For the text-containing cell, return its midpoint in [x, y] coordinate format. 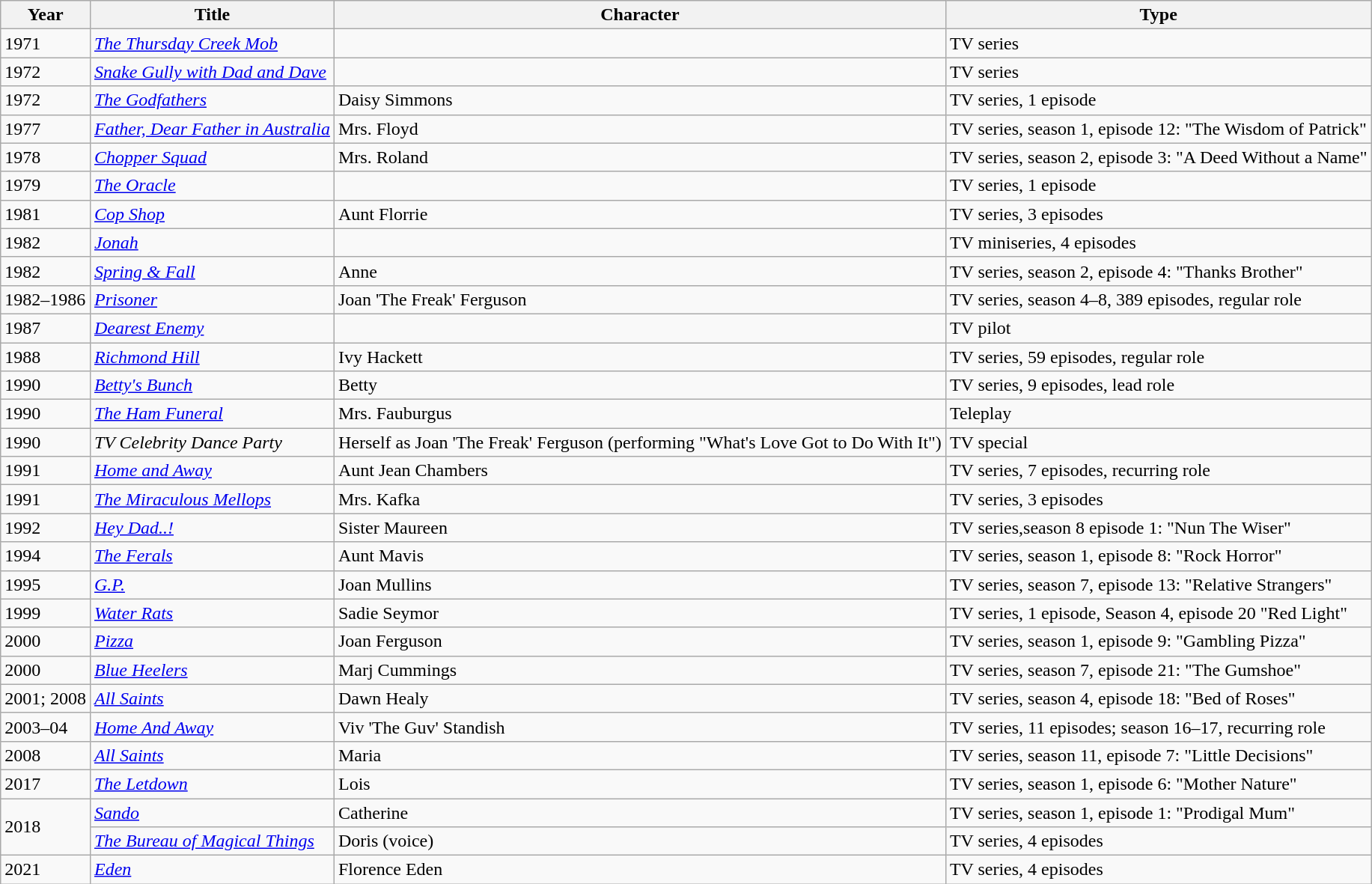
Joan Ferguson [639, 641]
TV series, season 7, episode 13: "Relative Strangers" [1159, 585]
Teleplay [1159, 414]
Herself as Joan 'The Freak' Ferguson (performing "What's Love Got to Do With It") [639, 442]
Eden [212, 870]
TV special [1159, 442]
1977 [46, 129]
Viv 'The Guv' Standish [639, 727]
Cop Shop [212, 214]
2021 [46, 870]
TV series, 59 episodes, regular role [1159, 357]
Water Rats [212, 613]
Catherine [639, 812]
TV series, season 4–8, 389 episodes, regular role [1159, 299]
Mrs. Kafka [639, 499]
TV series, season 1, episode 1: "Prodigal Mum" [1159, 812]
Title [212, 15]
1994 [46, 556]
The Godfathers [212, 100]
TV series, season 11, episode 7: "Little Decisions" [1159, 755]
1992 [46, 528]
The Thursday Creek Mob [212, 43]
The Oracle [212, 186]
Ivy Hackett [639, 357]
Sando [212, 812]
2018 [46, 826]
TV series, season 4, episode 18: "Bed of Roses" [1159, 698]
Year [46, 15]
Hey Dad..! [212, 528]
G.P. [212, 585]
TV Celebrity Dance Party [212, 442]
Joan 'The Freak' Ferguson [639, 299]
2017 [46, 784]
TV series, 7 episodes, recurring role [1159, 471]
TV pilot [1159, 328]
Joan Mullins [639, 585]
Betty's Bunch [212, 385]
Mrs. Floyd [639, 129]
Home And Away [212, 727]
Doris (voice) [639, 841]
Lois [639, 784]
The Ham Funeral [212, 414]
Mrs. Fauburgus [639, 414]
The Letdown [212, 784]
TV series, 11 episodes; season 16–17, recurring role [1159, 727]
1982–1986 [46, 299]
The Bureau of Magical Things [212, 841]
Spring & Fall [212, 271]
Anne [639, 271]
Daisy Simmons [639, 100]
TV series, 9 episodes, lead role [1159, 385]
Aunt Mavis [639, 556]
1978 [46, 157]
Aunt Jean Chambers [639, 471]
Sadie Seymor [639, 613]
TV series, season 1, episode 6: "Mother Nature" [1159, 784]
Chopper Squad [212, 157]
TV series, season 7, episode 21: "The Gumshoe" [1159, 670]
1979 [46, 186]
1971 [46, 43]
TV series, season 1, episode 8: "Rock Horror" [1159, 556]
Snake Gully with Dad and Dave [212, 72]
1987 [46, 328]
TV series, season 2, episode 3: "A Deed Without a Name" [1159, 157]
Richmond Hill [212, 357]
1999 [46, 613]
Maria [639, 755]
Betty [639, 385]
1988 [46, 357]
2001; 2008 [46, 698]
Florence Eden [639, 870]
Pizza [212, 641]
Jonah [212, 243]
Blue Heelers [212, 670]
Character [639, 15]
2003–04 [46, 727]
TV series, season 1, episode 12: "The Wisdom of Patrick" [1159, 129]
TV series,season 8 episode 1: "Nun The Wiser" [1159, 528]
2008 [46, 755]
1981 [46, 214]
Home and Away [212, 471]
Dearest Enemy [212, 328]
Father, Dear Father in Australia [212, 129]
Prisoner [212, 299]
Mrs. Roland [639, 157]
Dawn Healy [639, 698]
TV series, 1 episode, Season 4, episode 20 "Red Light" [1159, 613]
TV series, season 1, episode 9: "Gambling Pizza" [1159, 641]
The Ferals [212, 556]
Aunt Florrie [639, 214]
TV series, season 2, episode 4: "Thanks Brother" [1159, 271]
1995 [46, 585]
Type [1159, 15]
Sister Maureen [639, 528]
Marj Cummings [639, 670]
The Miraculous Mellops [212, 499]
TV miniseries, 4 episodes [1159, 243]
